Provide the (X, Y) coordinate of the cell's center where the given text is located.  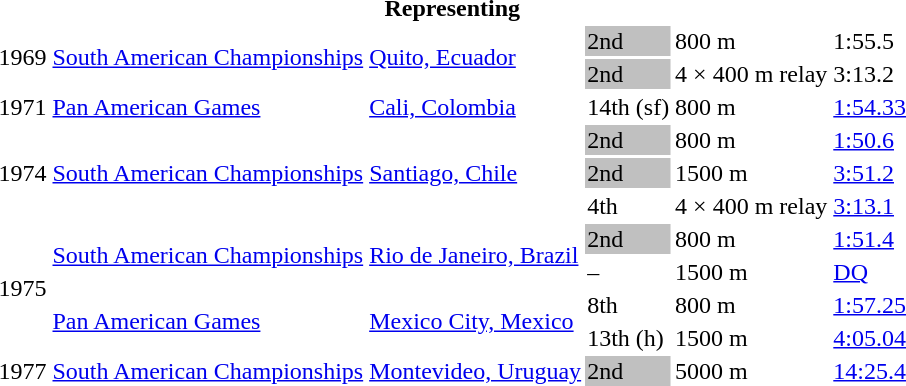
Montevideo, Uruguay (476, 371)
Rio de Janeiro, Brazil (476, 256)
– (628, 272)
Cali, Colombia (476, 107)
Mexico City, Mexico (476, 322)
8th (628, 305)
4th (628, 206)
5000 m (752, 371)
Santiago, Chile (476, 173)
Quito, Ecuador (476, 58)
14th (sf) (628, 107)
13th (h) (628, 338)
